Identify which cell holds the provided text, then report its (x, y) central coordinate. 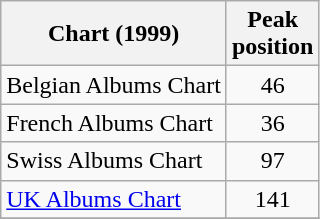
97 (272, 161)
Swiss Albums Chart (114, 161)
Belgian Albums Chart (114, 85)
Peakposition (272, 34)
46 (272, 85)
36 (272, 123)
Chart (1999) (114, 34)
French Albums Chart (114, 123)
UK Albums Chart (114, 199)
141 (272, 199)
